Determine the [x, y] coordinate at the center of the cell enclosing the given text.  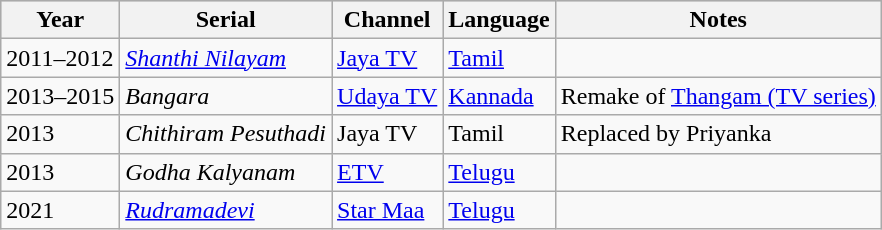
Rudramadevi [226, 210]
Shanthi Nilayam [226, 58]
2011–2012 [60, 58]
Bangara [226, 96]
Star Maa [388, 210]
Remake of Thangam (TV series) [718, 96]
Language [499, 20]
Chithiram Pesuthadi [226, 134]
Kannada [499, 96]
Channel [388, 20]
Udaya TV [388, 96]
Serial [226, 20]
ETV [388, 172]
2013–2015 [60, 96]
Notes [718, 20]
Replaced by Priyanka [718, 134]
2021 [60, 210]
Godha Kalyanam [226, 172]
Year [60, 20]
